Pinpoint the cell where the given text exists, returning its [x, y] midpoint coordinate. 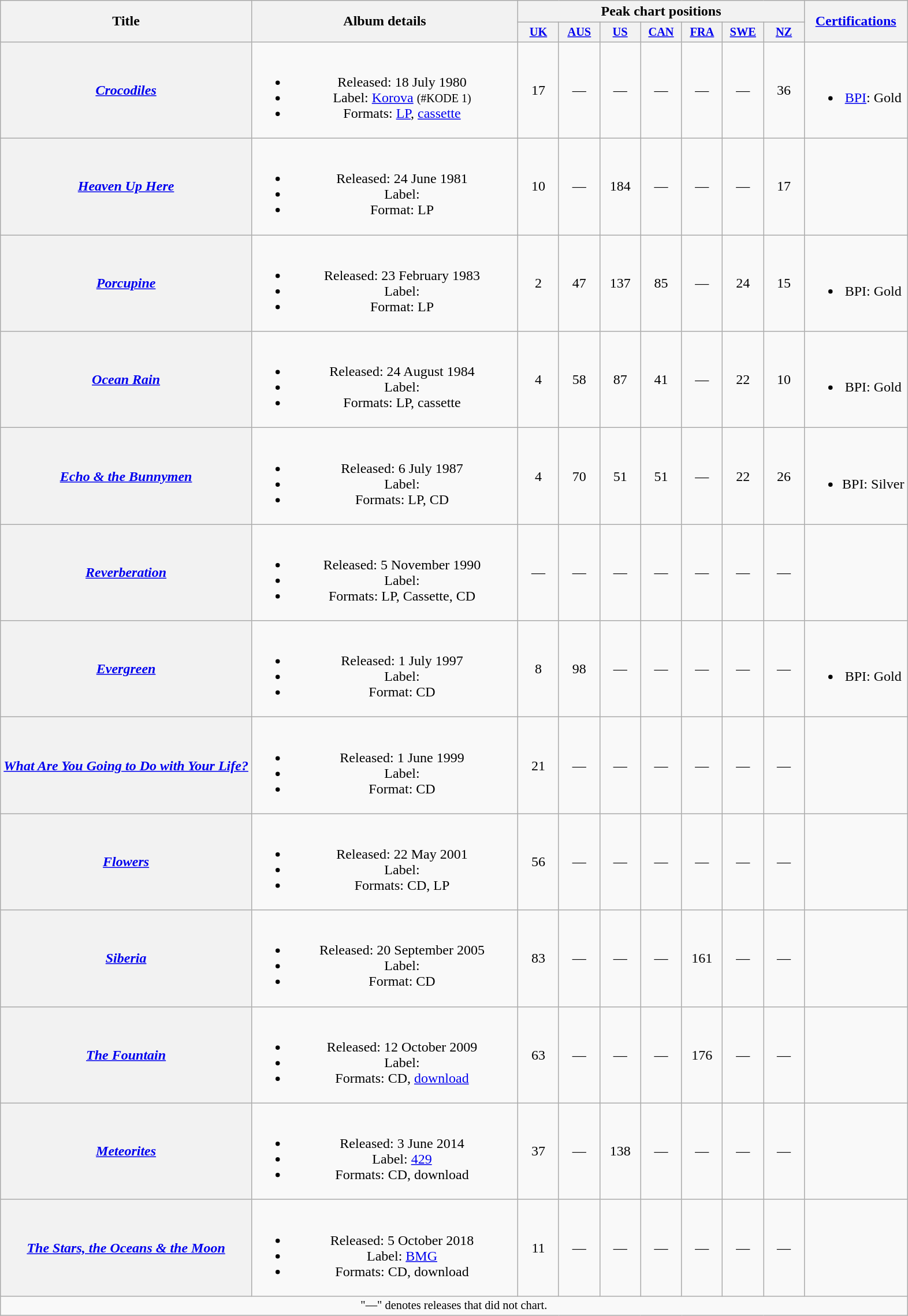
Ocean Rain [126, 380]
Released: 1 July 1997Label: Format: CD [385, 669]
Released: 3 June 2014Label: 429Formats: CD, download [385, 1151]
Title [126, 21]
47 [579, 283]
What Are You Going to Do with Your Life? [126, 766]
Echo & the Bunnymen [126, 476]
2 [538, 283]
Released: 5 November 1990Label: Formats: LP, Cassette, CD [385, 573]
Peak chart positions [661, 12]
37 [538, 1151]
15 [784, 283]
Crocodiles [126, 90]
BPI: Silver [855, 476]
Released: 1 June 1999Label: Format: CD [385, 766]
UK [538, 32]
Porcupine [126, 283]
184 [620, 187]
Album details [385, 21]
Released: 24 June 1981Label: Format: LP [385, 187]
161 [702, 959]
US [620, 32]
41 [661, 380]
FRA [702, 32]
The Fountain [126, 1054]
Siberia [126, 959]
36 [784, 90]
Evergreen [126, 669]
Released: 6 July 1987Label: Formats: LP, CD [385, 476]
63 [538, 1054]
SWE [743, 32]
21 [538, 766]
Heaven Up Here [126, 187]
26 [784, 476]
83 [538, 959]
70 [579, 476]
56 [538, 862]
Released: 24 August 1984Label: Formats: LP, cassette [385, 380]
98 [579, 669]
"—" denotes releases that did not chart. [454, 1306]
Released: 22 May 2001Label: Formats: CD, LP [385, 862]
The Stars, the Oceans & the Moon [126, 1247]
58 [579, 380]
87 [620, 380]
Released: 18 July 1980Label: Korova (#KODE 1)Formats: LP, cassette [385, 90]
137 [620, 283]
Meteorites [126, 1151]
176 [702, 1054]
NZ [784, 32]
Flowers [126, 862]
8 [538, 669]
AUS [579, 32]
138 [620, 1151]
Reverberation [126, 573]
Released: 23 February 1983Label: Format: LP [385, 283]
Released: 5 October 2018Label: BMGFormats: CD, download [385, 1247]
Certifications [855, 21]
Released: 12 October 2009Label: Formats: CD, download [385, 1054]
85 [661, 283]
CAN [661, 32]
24 [743, 283]
11 [538, 1247]
Released: 20 September 2005Label: Format: CD [385, 959]
